Determine the (x, y) coordinate at the center of the cell enclosing the given text.  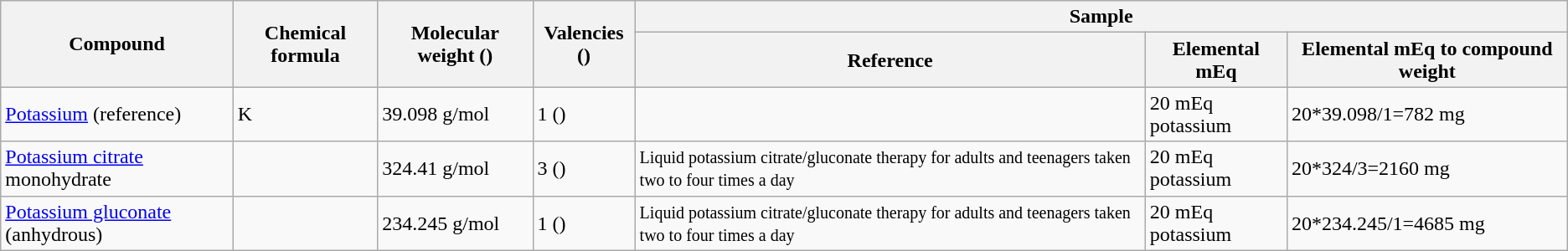
Elemental mEq (1216, 60)
3 () (584, 169)
20*324/3=2160 mg (1427, 169)
234.245 g/mol (456, 223)
20*39.098/1=782 mg (1427, 114)
Sample (1101, 17)
Compound (117, 44)
Potassium (reference) (117, 114)
Chemical formula (305, 44)
K (305, 114)
Potassium gluconate (anhydrous) (117, 223)
39.098 g/mol (456, 114)
Reference (890, 60)
Potassium citrate monohydrate (117, 169)
20*234.245/1=4685 mg (1427, 223)
Valencies () (584, 44)
324.41 g/mol (456, 169)
Elemental mEq to compound weight (1427, 60)
Molecular weight () (456, 44)
